Determine the [X, Y] coordinate at the center of the cell enclosing the given text.  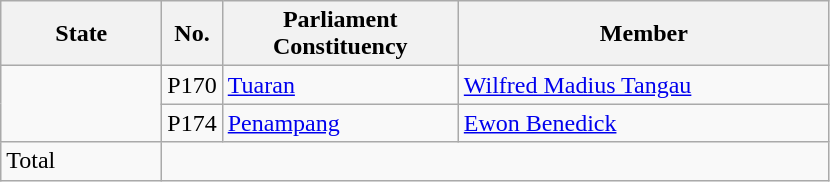
Parliament Constituency [340, 34]
No. [192, 34]
P170 [192, 85]
Member [644, 34]
Tuaran [340, 85]
Ewon Benedick [644, 123]
Wilfred Madius Tangau [644, 85]
Penampang [340, 123]
P174 [192, 123]
Total [82, 161]
State [82, 34]
